For the text-containing cell, return its midpoint in [x, y] coordinate format. 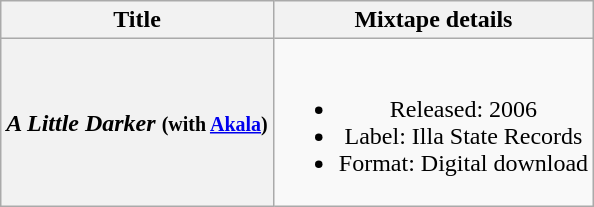
Mixtape details [433, 20]
Released: 2006Label: Illa State RecordsFormat: Digital download [433, 122]
A Little Darker (with Akala) [138, 122]
Title [138, 20]
